Extract the [x, y] coordinate from the center of the cell holding the provided text.  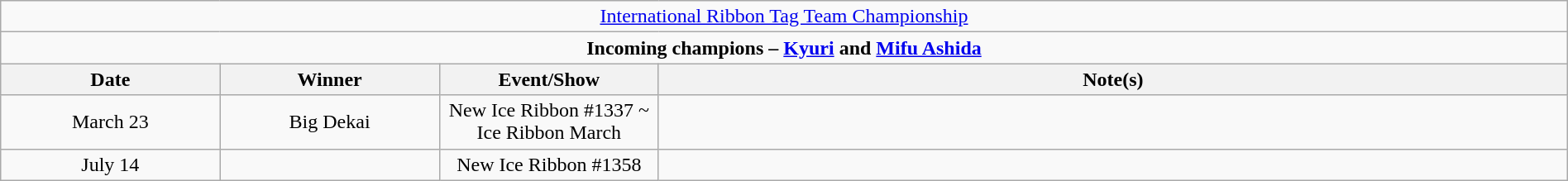
March 23 [111, 122]
Winner [329, 79]
Big Dekai [329, 122]
New Ice Ribbon #1337 ~ Ice Ribbon March [549, 122]
July 14 [111, 164]
New Ice Ribbon #1358 [549, 164]
Date [111, 79]
Event/Show [549, 79]
International Ribbon Tag Team Championship [784, 17]
Note(s) [1113, 79]
Incoming champions – Kyuri and Mifu Ashida [784, 48]
